Output the [x, y] coordinate of the center of the cell containing the given text.  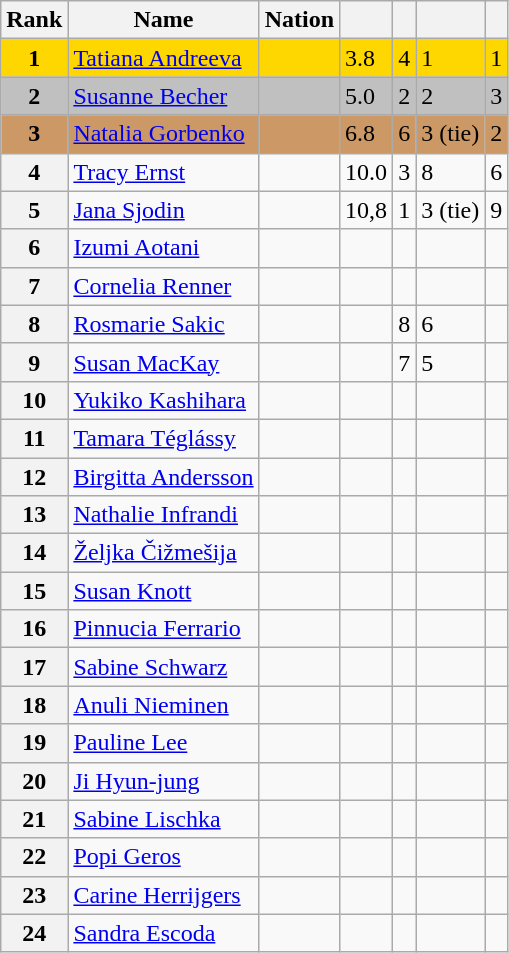
Nation [299, 20]
Tracy Ernst [164, 172]
Pauline Lee [164, 743]
12 [34, 477]
Pinnucia Ferrario [164, 629]
Yukiko Kashihara [164, 400]
21 [34, 819]
13 [34, 515]
5.0 [366, 96]
Birgitta Andersson [164, 477]
Jana Sjodin [164, 210]
Tamara Téglássy [164, 438]
19 [34, 743]
15 [34, 591]
Rosmarie Sakic [164, 324]
23 [34, 895]
Susan Knott [164, 591]
Tatiana Andreeva [164, 58]
11 [34, 438]
Rank [34, 20]
Sabine Schwarz [164, 667]
Željka Čižmešija [164, 553]
Susan MacKay [164, 362]
10,8 [366, 210]
16 [34, 629]
Popi Geros [164, 857]
20 [34, 781]
Izumi Aotani [164, 248]
22 [34, 857]
Sandra Escoda [164, 933]
24 [34, 933]
Ji Hyun-jung [164, 781]
Carine Herrijgers [164, 895]
Susanne Becher [164, 96]
Sabine Lischka [164, 819]
18 [34, 705]
Natalia Gorbenko [164, 134]
10.0 [366, 172]
14 [34, 553]
Nathalie Infrandi [164, 515]
3.8 [366, 58]
17 [34, 667]
Anuli Nieminen [164, 705]
6.8 [366, 134]
Cornelia Renner [164, 286]
Name [164, 20]
10 [34, 400]
